From the cell containing the given text, extract its center point as (x, y) coordinate. 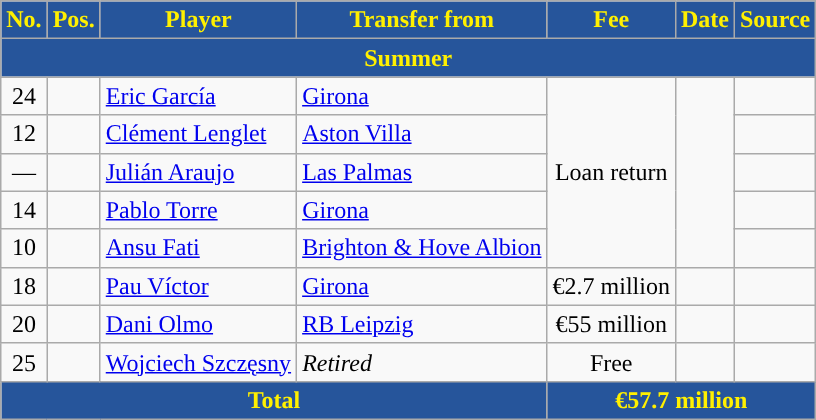
Pau Víctor (198, 286)
Julián Araujo (198, 172)
Loan return (611, 172)
Las Palmas (422, 172)
25 (24, 362)
Wojciech Szczęsny (198, 362)
24 (24, 96)
Pablo Torre (198, 210)
€2.7 million (611, 286)
14 (24, 210)
Clément Lenglet (198, 134)
Fee (611, 20)
Dani Olmo (198, 324)
Free (611, 362)
€55 million (611, 324)
Pos. (74, 20)
Eric García (198, 96)
Total (274, 400)
Ansu Fati (198, 248)
RB Leipzig (422, 324)
18 (24, 286)
Player (198, 20)
Transfer from (422, 20)
Date (704, 20)
No. (24, 20)
Aston Villa (422, 134)
20 (24, 324)
Retired (422, 362)
Source (774, 20)
— (24, 172)
12 (24, 134)
10 (24, 248)
€57.7 million (682, 400)
Summer (408, 58)
Brighton & Hove Albion (422, 248)
